Return (x, y) of the center of cell containing provided text 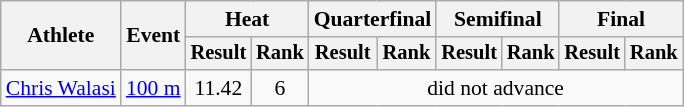
Semifinal (498, 19)
6 (280, 88)
Heat (248, 19)
did not advance (496, 88)
Athlete (61, 36)
Final (620, 19)
Quarterfinal (373, 19)
Chris Walasi (61, 88)
Event (154, 36)
100 m (154, 88)
11.42 (219, 88)
